Locate the cell with the specified text and output its [X, Y] center coordinate. 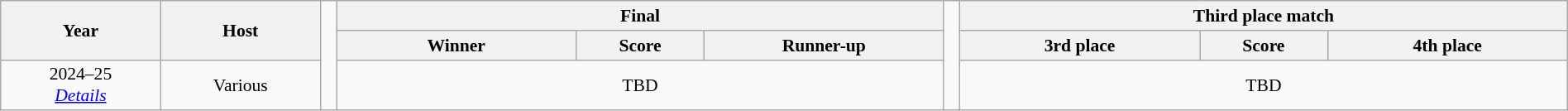
Year [81, 30]
4th place [1447, 46]
Various [240, 84]
Final [640, 16]
Runner-up [824, 46]
Winner [457, 46]
2024–25 Details [81, 84]
3rd place [1080, 46]
Third place match [1264, 16]
Host [240, 30]
